Scan for the cell matching the given text and deliver its (x, y) coordinate at center. 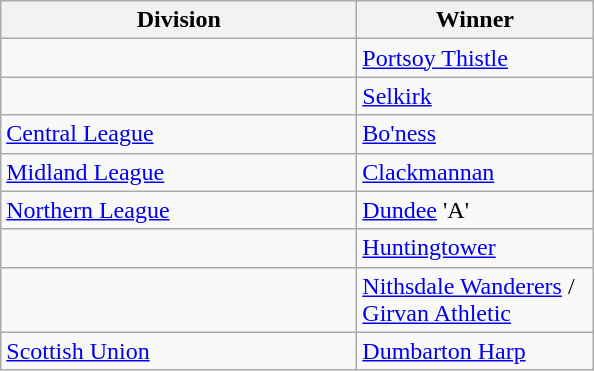
Dumbarton Harp (475, 351)
Scottish Union (179, 351)
Huntingtower (475, 248)
Winner (475, 20)
Selkirk (475, 96)
Nithsdale Wanderers / Girvan Athletic (475, 300)
Division (179, 20)
Bo'ness (475, 134)
Midland League (179, 172)
Northern League (179, 210)
Portsoy Thistle (475, 58)
Central League (179, 134)
Clackmannan (475, 172)
Dundee 'A' (475, 210)
